Return the [X, Y] coordinate for the center point of the cell that contains the specified text.  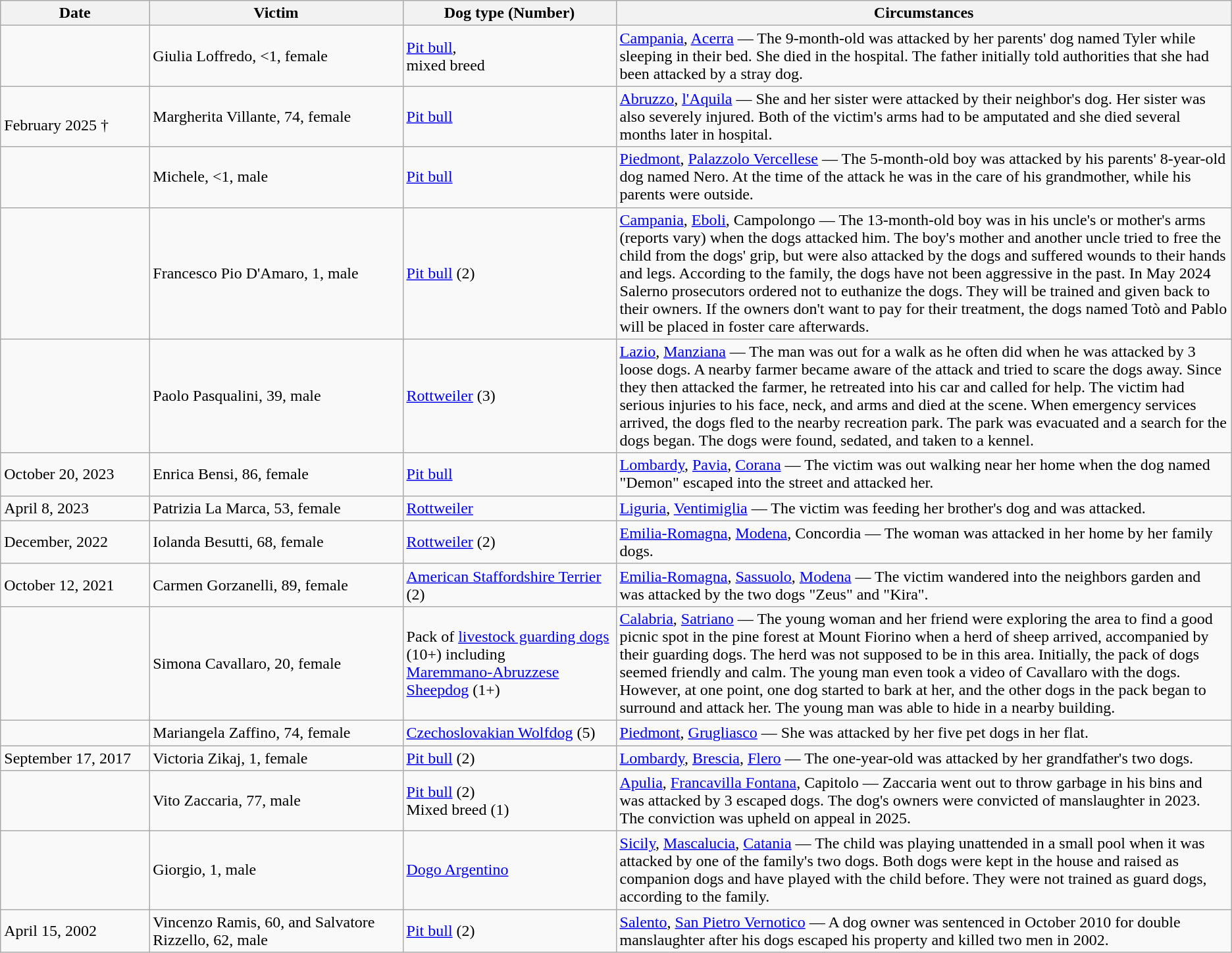
April 8, 2023 [75, 508]
Liguria, Ventimiglia — The victim was feeding her brother's dog and was attacked. [924, 508]
Giulia Loffredo, <1, female [276, 56]
October 12, 2021 [75, 584]
December, 2022 [75, 542]
Victim [276, 13]
October 20, 2023 [75, 474]
Pit bull,mixed breed [509, 56]
Piedmont, Grugliasco — She was attacked by her five pet dogs in her flat. [924, 733]
Francesco Pio D'Amaro, 1, male [276, 273]
Circumstances [924, 13]
Rottweiler [509, 508]
Date [75, 13]
Dog type (Number) [509, 13]
Paolo Pasqualini, 39, male [276, 396]
Lombardy, Pavia, Corana — The victim was out walking near her home when the dog named "Demon" escaped into the street and attacked her. [924, 474]
Rottweiler (3) [509, 396]
Emilia-Romagna, Modena, Concordia — The woman was attacked in her home by her family dogs. [924, 542]
Pit bull (2)Mixed breed (1) [509, 801]
September 17, 2017 [75, 758]
Pack of livestock guarding dogs (10+) includingMaremmano-Abruzzese Sheepdog (1+) [509, 663]
Patrizia La Marca, 53, female [276, 508]
Rottweiler (2) [509, 542]
Vincenzo Ramis, 60, and Salvatore Rizzello, 62, male [276, 931]
Dogo Argentino [509, 870]
Simona Cavallaro, 20, female [276, 663]
April 15, 2002 [75, 931]
Czechoslovakian Wolfdog (5) [509, 733]
Victoria Zikaj, 1, female [276, 758]
Margherita Villante, 74, female [276, 116]
Giorgio, 1, male [276, 870]
American Staffordshire Terrier (2) [509, 584]
Michele, <1, male [276, 177]
Mariangela Zaffino, 74, female [276, 733]
Lombardy, Brescia, Flero — The one-year-old was attacked by her grandfather's two dogs. [924, 758]
Iolanda Besutti, 68, female [276, 542]
Emilia-Romagna, Sassuolo, Modena — The victim wandered into the neighbors garden and was attacked by the two dogs "Zeus" and "Kira". [924, 584]
Vito Zaccaria, 77, male [276, 801]
February 2025 † [75, 116]
Carmen Gorzanelli, 89, female [276, 584]
Enrica Bensi, 86, female [276, 474]
